Locate the cell with the specified text and output its [X, Y] center coordinate. 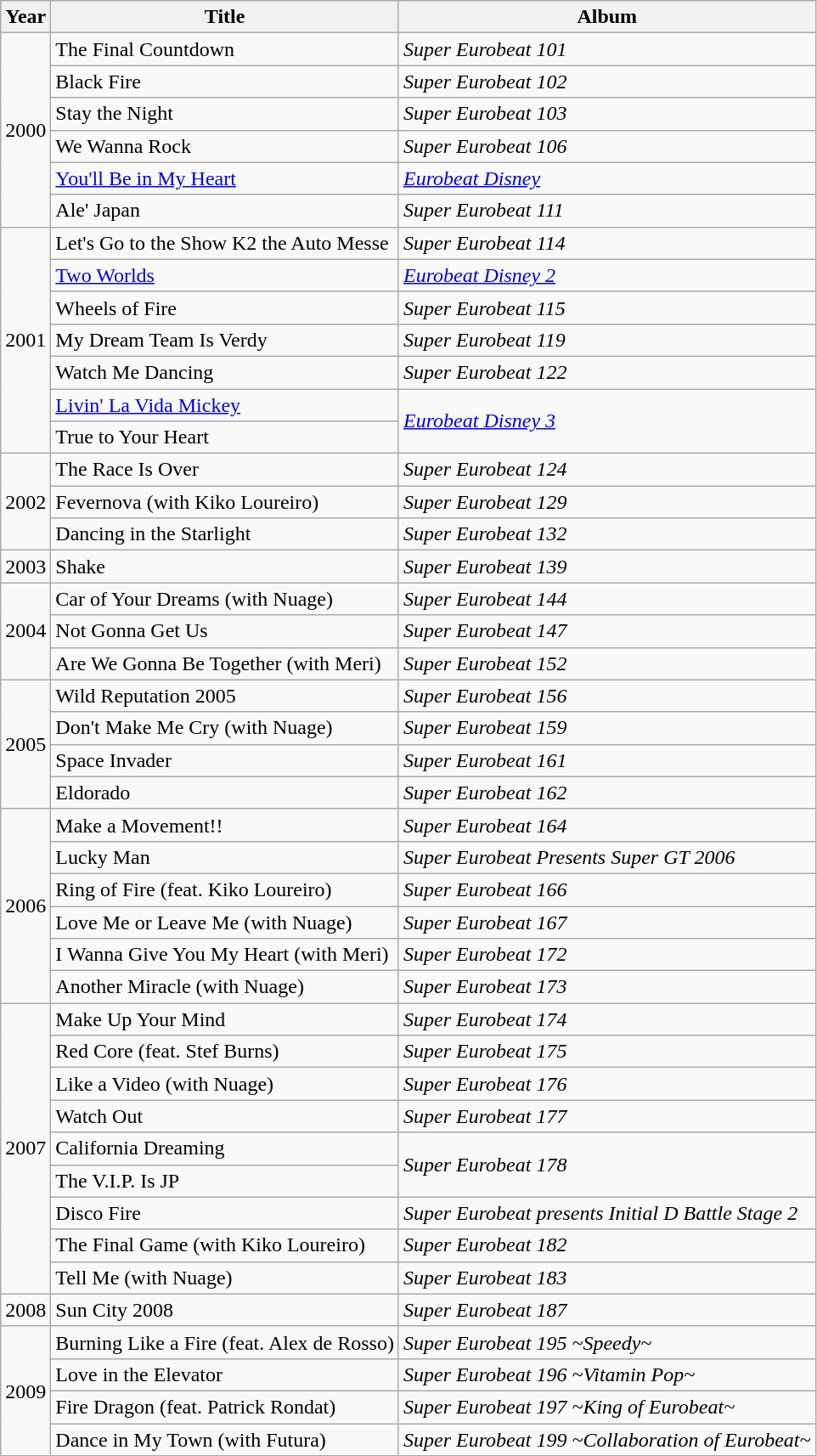
Livin' La Vida Mickey [225, 405]
Not Gonna Get Us [225, 631]
Super Eurobeat 166 [606, 889]
Super Eurobeat 129 [606, 502]
Super Eurobeat 122 [606, 372]
Shake [225, 567]
The Final Countdown [225, 49]
Super Eurobeat 182 [606, 1245]
The Race Is Over [225, 470]
Super Eurobeat 173 [606, 987]
Super Eurobeat 162 [606, 793]
Let's Go to the Show K2 the Auto Messe [225, 243]
Super Eurobeat Presents Super GT 2006 [606, 857]
Red Core (feat. Stef Burns) [225, 1052]
My Dream Team Is Verdy [225, 340]
Love Me or Leave Me (with Nuage) [225, 922]
Super Eurobeat 102 [606, 82]
Super Eurobeat 124 [606, 470]
Super Eurobeat 101 [606, 49]
Dancing in the Starlight [225, 534]
I Wanna Give You My Heart (with Meri) [225, 955]
2007 [25, 1148]
Super Eurobeat 199 ~Collaboration of Eurobeat~ [606, 1440]
Make Up Your Mind [225, 1019]
2004 [25, 631]
Fevernova (with Kiko Loureiro) [225, 502]
2006 [25, 906]
2003 [25, 567]
Eurobeat Disney [606, 178]
Super Eurobeat 167 [606, 922]
Tell Me (with Nuage) [225, 1278]
Super Eurobeat 115 [606, 308]
Super Eurobeat 114 [606, 243]
Super Eurobeat 161 [606, 760]
Super Eurobeat 106 [606, 146]
Car of Your Dreams (with Nuage) [225, 599]
We Wanna Rock [225, 146]
Super Eurobeat 183 [606, 1278]
Super Eurobeat 174 [606, 1019]
Super Eurobeat 177 [606, 1116]
California Dreaming [225, 1148]
Watch Out [225, 1116]
Disco Fire [225, 1213]
Super Eurobeat 175 [606, 1052]
Super Eurobeat 195 ~Speedy~ [606, 1342]
Super Eurobeat 164 [606, 825]
Like a Video (with Nuage) [225, 1084]
Super Eurobeat 176 [606, 1084]
2009 [25, 1391]
Fire Dragon (feat. Patrick Rondat) [225, 1407]
Wheels of Fire [225, 308]
Stay the Night [225, 114]
You'll Be in My Heart [225, 178]
Make a Movement!! [225, 825]
Super Eurobeat 139 [606, 567]
Title [225, 17]
True to Your Heart [225, 437]
Love in the Elevator [225, 1374]
Lucky Man [225, 857]
Super Eurobeat 187 [606, 1310]
Album [606, 17]
Wild Reputation 2005 [225, 696]
Don't Make Me Cry (with Nuage) [225, 728]
Super Eurobeat 178 [606, 1165]
Super Eurobeat 132 [606, 534]
Super Eurobeat 156 [606, 696]
Super Eurobeat 103 [606, 114]
Super Eurobeat 196 ~Vitamin Pop~ [606, 1374]
Super Eurobeat 197 ~King of Eurobeat~ [606, 1407]
Super Eurobeat 172 [606, 955]
Super Eurobeat presents Initial D Battle Stage 2 [606, 1213]
Sun City 2008 [225, 1310]
Super Eurobeat 147 [606, 631]
Black Fire [225, 82]
Super Eurobeat 144 [606, 599]
The V.I.P. Is JP [225, 1181]
Are We Gonna Be Together (with Meri) [225, 663]
Watch Me Dancing [225, 372]
Super Eurobeat 152 [606, 663]
The Final Game (with Kiko Loureiro) [225, 1245]
Super Eurobeat 159 [606, 728]
Super Eurobeat 119 [606, 340]
2005 [25, 744]
2002 [25, 502]
Year [25, 17]
Super Eurobeat 111 [606, 211]
Dance in My Town (with Futura) [225, 1440]
Ring of Fire (feat. Kiko Loureiro) [225, 889]
Another Miracle (with Nuage) [225, 987]
2000 [25, 130]
Burning Like a Fire (feat. Alex de Rosso) [225, 1342]
Eurobeat Disney 2 [606, 275]
2001 [25, 340]
Space Invader [225, 760]
Ale' Japan [225, 211]
Two Worlds [225, 275]
2008 [25, 1310]
Eurobeat Disney 3 [606, 421]
Eldorado [225, 793]
